Find where the given text appears and provide that cell's center as (x, y) coordinate. 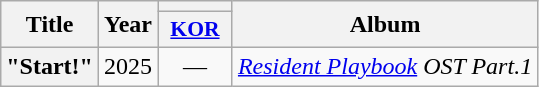
Resident Playbook OST Part.1 (384, 66)
Album (384, 24)
— (196, 66)
KOR (196, 30)
Year (128, 24)
"Start!" (50, 66)
Title (50, 24)
2025 (128, 66)
